From the cell containing the given text, extract its center point as [X, Y] coordinate. 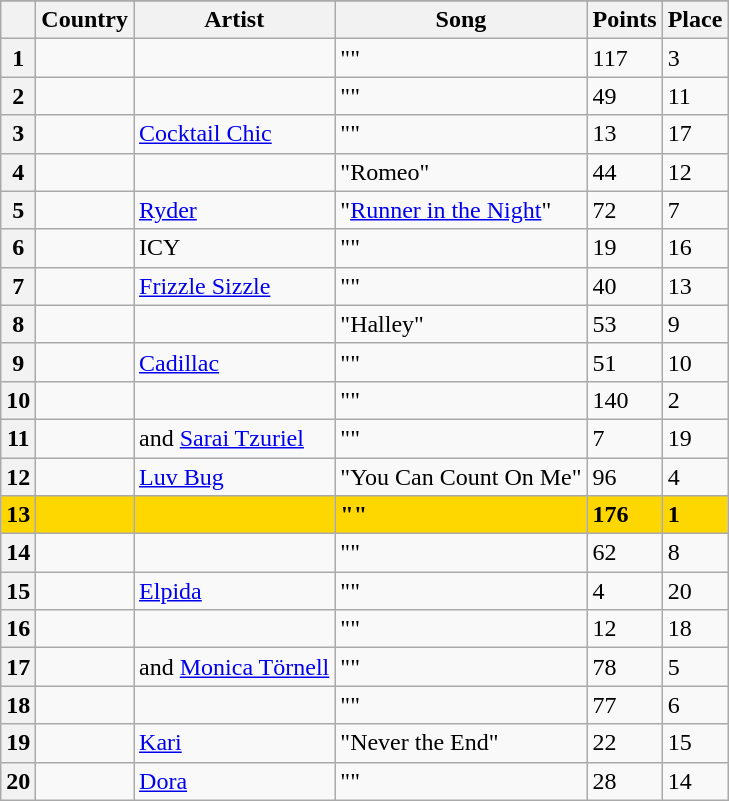
Kari [234, 743]
Frizzle Sizzle [234, 286]
"Romeo" [461, 172]
77 [624, 705]
Cocktail Chic [234, 134]
176 [624, 515]
Cadillac [234, 362]
22 [624, 743]
and Monica Törnell [234, 667]
Song [461, 20]
28 [624, 781]
72 [624, 210]
62 [624, 553]
Country [85, 20]
Place [695, 20]
140 [624, 400]
"You Can Count On Me" [461, 477]
Elpida [234, 591]
96 [624, 477]
"Never the End" [461, 743]
78 [624, 667]
"Runner in the Night" [461, 210]
Luv Bug [234, 477]
Points [624, 20]
44 [624, 172]
49 [624, 96]
ICY [234, 248]
51 [624, 362]
Ryder [234, 210]
"Halley" [461, 324]
and Sarai Tzuriel [234, 438]
Dora [234, 781]
40 [624, 286]
117 [624, 58]
53 [624, 324]
Artist [234, 20]
